Search for the cell housing the specified text and yield its [X, Y] center coordinate. 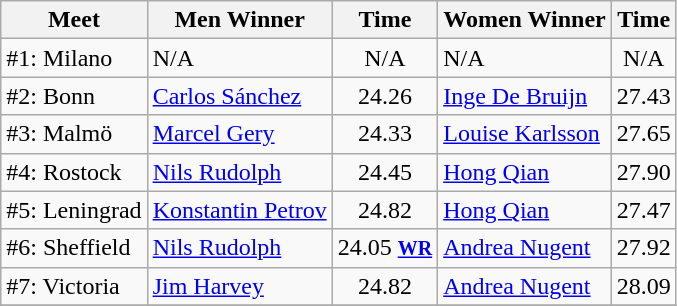
Louise Karlsson [525, 134]
24.45 [385, 172]
Marcel Gery [240, 134]
#5: Leningrad [74, 210]
28.09 [644, 286]
#7: Victoria [74, 286]
27.65 [644, 134]
#1: Milano [74, 58]
24.33 [385, 134]
#6: Sheffield [74, 248]
27.47 [644, 210]
24.05 WR [385, 248]
Inge De Bruijn [525, 96]
Jim Harvey [240, 286]
27.90 [644, 172]
27.92 [644, 248]
Women Winner [525, 20]
Carlos Sánchez [240, 96]
#3: Malmö [74, 134]
27.43 [644, 96]
#4: Rostock [74, 172]
#2: Bonn [74, 96]
24.26 [385, 96]
Meet [74, 20]
Men Winner [240, 20]
Konstantin Petrov [240, 210]
